Detect which cell encompasses the target text, then output its (X, Y) center coordinate. 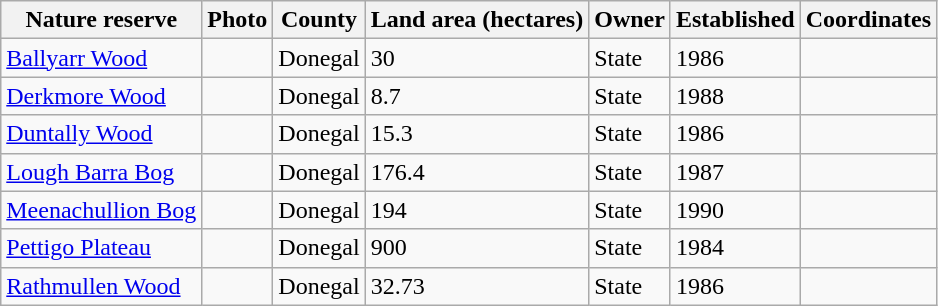
176.4 (476, 172)
Derkmore Wood (102, 96)
8.7 (476, 96)
1990 (735, 210)
Lough Barra Bog (102, 172)
1988 (735, 96)
Pettigo Plateau (102, 248)
Duntally Wood (102, 134)
15.3 (476, 134)
Owner (630, 20)
1987 (735, 172)
900 (476, 248)
Established (735, 20)
32.73 (476, 286)
194 (476, 210)
Coordinates (868, 20)
30 (476, 58)
Nature reserve (102, 20)
Ballyarr Wood (102, 58)
Photo (238, 20)
Land area (hectares) (476, 20)
County (319, 20)
1984 (735, 248)
Meenachullion Bog (102, 210)
Rathmullen Wood (102, 286)
